Detect which cell encompasses the target text, then output its [x, y] center coordinate. 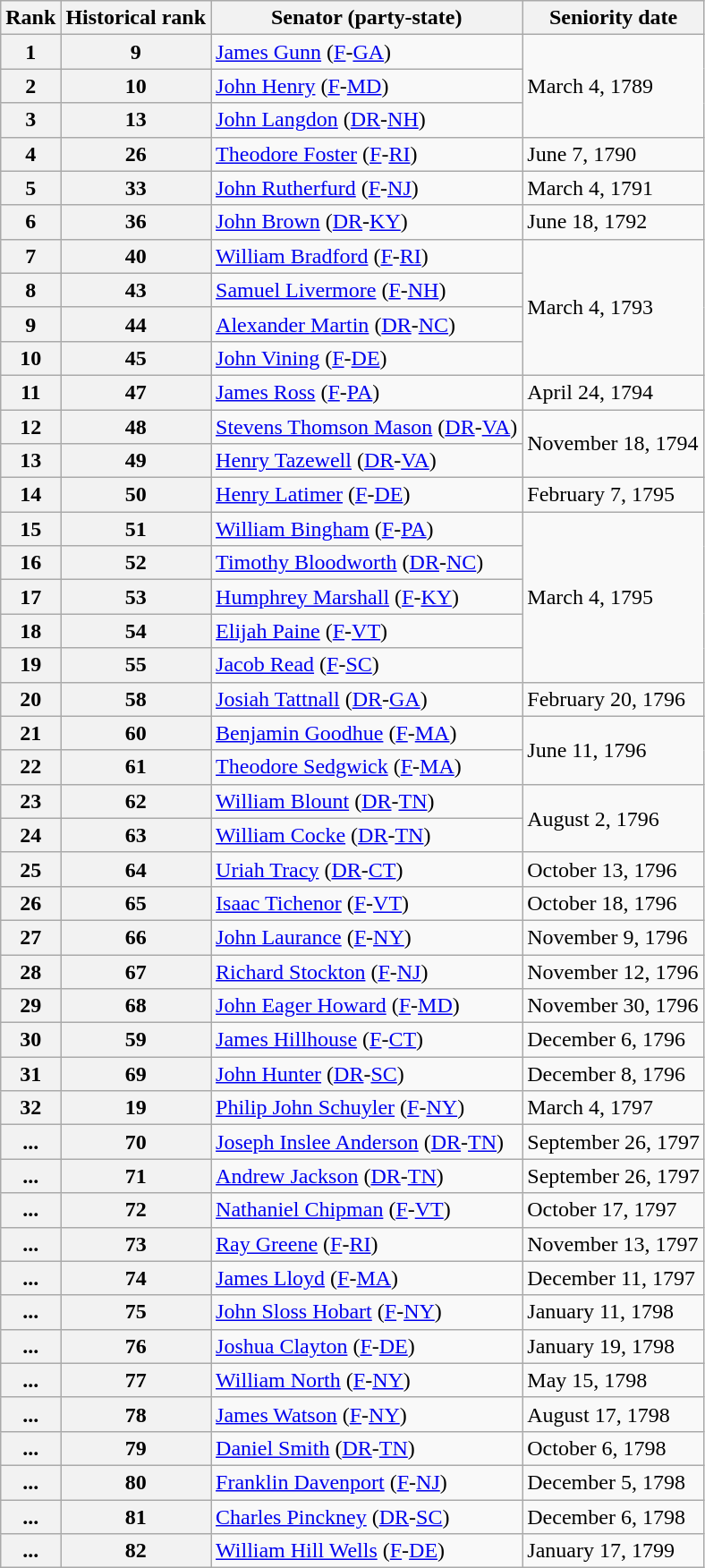
59 [136, 1040]
John Henry (F-MD) [367, 86]
January 19, 1798 [614, 1346]
April 24, 1794 [614, 392]
33 [136, 188]
20 [30, 699]
Richard Stockton (F-NJ) [367, 971]
October 13, 1796 [614, 869]
40 [136, 256]
June 11, 1796 [614, 750]
James Gunn (F-GA) [367, 52]
December 11, 1797 [614, 1278]
Timothy Bloodworth (DR-NC) [367, 563]
February 7, 1795 [614, 495]
28 [30, 971]
March 4, 1793 [614, 307]
8 [30, 290]
Philip John Schuyler (F-NY) [367, 1108]
78 [136, 1414]
Daniel Smith (DR-TN) [367, 1448]
October 17, 1797 [614, 1210]
69 [136, 1074]
October 18, 1796 [614, 903]
Ray Greene (F-RI) [367, 1244]
Isaac Tichenor (F-VT) [367, 903]
77 [136, 1380]
58 [136, 699]
January 11, 1798 [614, 1312]
62 [136, 801]
John Eager Howard (F-MD) [367, 1006]
December 8, 1796 [614, 1074]
76 [136, 1346]
November 12, 1796 [614, 971]
John Laurance (F-NY) [367, 937]
53 [136, 597]
Nathaniel Chipman (F-VT) [367, 1210]
21 [30, 733]
51 [136, 529]
4 [30, 154]
Seniority date [614, 18]
44 [136, 324]
Historical rank [136, 18]
Samuel Livermore (F-NH) [367, 290]
November 30, 1796 [614, 1006]
John Sloss Hobart (F-NY) [367, 1312]
Theodore Foster (F-RI) [367, 154]
October 6, 1798 [614, 1448]
25 [30, 869]
December 6, 1796 [614, 1040]
Franklin Davenport (F-NJ) [367, 1482]
William Bradford (F-RI) [367, 256]
49 [136, 461]
John Rutherfurd (F-NJ) [367, 188]
Benjamin Goodhue (F-MA) [367, 733]
William Bingham (F-PA) [367, 529]
22 [30, 767]
Josiah Tattnall (DR-GA) [367, 699]
1 [30, 52]
December 6, 1798 [614, 1517]
James Ross (F-PA) [367, 392]
3 [30, 120]
William Cocke (DR-TN) [367, 835]
14 [30, 495]
81 [136, 1517]
71 [136, 1176]
73 [136, 1244]
December 5, 1798 [614, 1482]
72 [136, 1210]
March 4, 1797 [614, 1108]
29 [30, 1006]
50 [136, 495]
Rank [30, 18]
60 [136, 733]
54 [136, 631]
30 [30, 1040]
John Vining (F-DE) [367, 358]
43 [136, 290]
45 [136, 358]
66 [136, 937]
31 [30, 1074]
Jacob Read (F-SC) [367, 665]
75 [136, 1312]
March 4, 1789 [614, 86]
August 2, 1796 [614, 818]
James Lloyd (F-MA) [367, 1278]
January 17, 1799 [614, 1551]
23 [30, 801]
55 [136, 665]
Charles Pinckney (DR-SC) [367, 1517]
47 [136, 392]
70 [136, 1142]
Alexander Martin (DR-NC) [367, 324]
82 [136, 1551]
Joseph Inslee Anderson (DR-TN) [367, 1142]
27 [30, 937]
Henry Latimer (F-DE) [367, 495]
15 [30, 529]
36 [136, 222]
John Langdon (DR-NH) [367, 120]
November 13, 1797 [614, 1244]
6 [30, 222]
March 4, 1795 [614, 597]
Senator (party-state) [367, 18]
7 [30, 256]
James Hillhouse (F-CT) [367, 1040]
May 15, 1798 [614, 1380]
12 [30, 427]
Elijah Paine (F-VT) [367, 631]
February 20, 1796 [614, 699]
Joshua Clayton (F-DE) [367, 1346]
John Hunter (DR-SC) [367, 1074]
June 7, 1790 [614, 154]
64 [136, 869]
Henry Tazewell (DR-VA) [367, 461]
Theodore Sedgwick (F-MA) [367, 767]
80 [136, 1482]
74 [136, 1278]
Andrew Jackson (DR-TN) [367, 1176]
Stevens Thomson Mason (DR-VA) [367, 427]
32 [30, 1108]
48 [136, 427]
24 [30, 835]
79 [136, 1448]
11 [30, 392]
March 4, 1791 [614, 188]
18 [30, 631]
Humphrey Marshall (F-KY) [367, 597]
2 [30, 86]
17 [30, 597]
16 [30, 563]
Uriah Tracy (DR-CT) [367, 869]
November 9, 1796 [614, 937]
61 [136, 767]
67 [136, 971]
June 18, 1792 [614, 222]
68 [136, 1006]
William Blount (DR-TN) [367, 801]
James Watson (F-NY) [367, 1414]
52 [136, 563]
John Brown (DR-KY) [367, 222]
William North (F-NY) [367, 1380]
63 [136, 835]
August 17, 1798 [614, 1414]
November 18, 1794 [614, 444]
5 [30, 188]
William Hill Wells (F-DE) [367, 1551]
65 [136, 903]
